Search for the cell housing the specified text and yield its [X, Y] center coordinate. 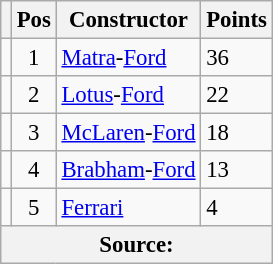
Points [236, 20]
13 [236, 170]
Source: [136, 245]
McLaren-Ford [128, 133]
22 [236, 95]
5 [34, 208]
Brabham-Ford [128, 170]
18 [236, 133]
Constructor [128, 20]
Lotus-Ford [128, 95]
2 [34, 95]
36 [236, 58]
3 [34, 133]
Matra-Ford [128, 58]
Pos [34, 20]
1 [34, 58]
Ferrari [128, 208]
